Scan for the cell matching the given text and deliver its (x, y) coordinate at center. 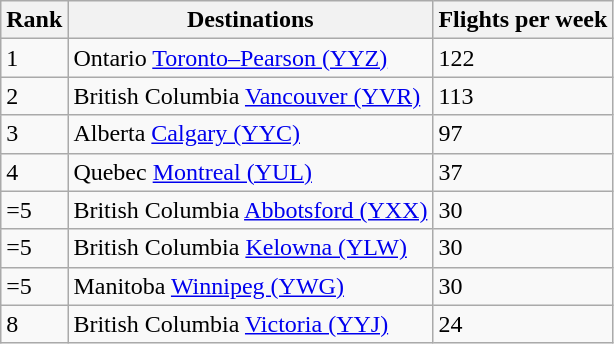
2 (34, 96)
Manitoba Winnipeg (YWG) (250, 286)
Quebec Montreal (YUL) (250, 172)
24 (523, 324)
37 (523, 172)
Rank (34, 20)
97 (523, 134)
Ontario Toronto–Pearson (YYZ) (250, 58)
British Columbia Kelowna (YLW) (250, 248)
8 (34, 324)
Destinations (250, 20)
1 (34, 58)
British Columbia Vancouver (YVR) (250, 96)
122 (523, 58)
British Columbia Abbotsford (YXX) (250, 210)
4 (34, 172)
113 (523, 96)
Alberta Calgary (YYC) (250, 134)
British Columbia Victoria (YYJ) (250, 324)
Flights per week (523, 20)
3 (34, 134)
